Pinpoint the cell where the given text exists, returning its [x, y] midpoint coordinate. 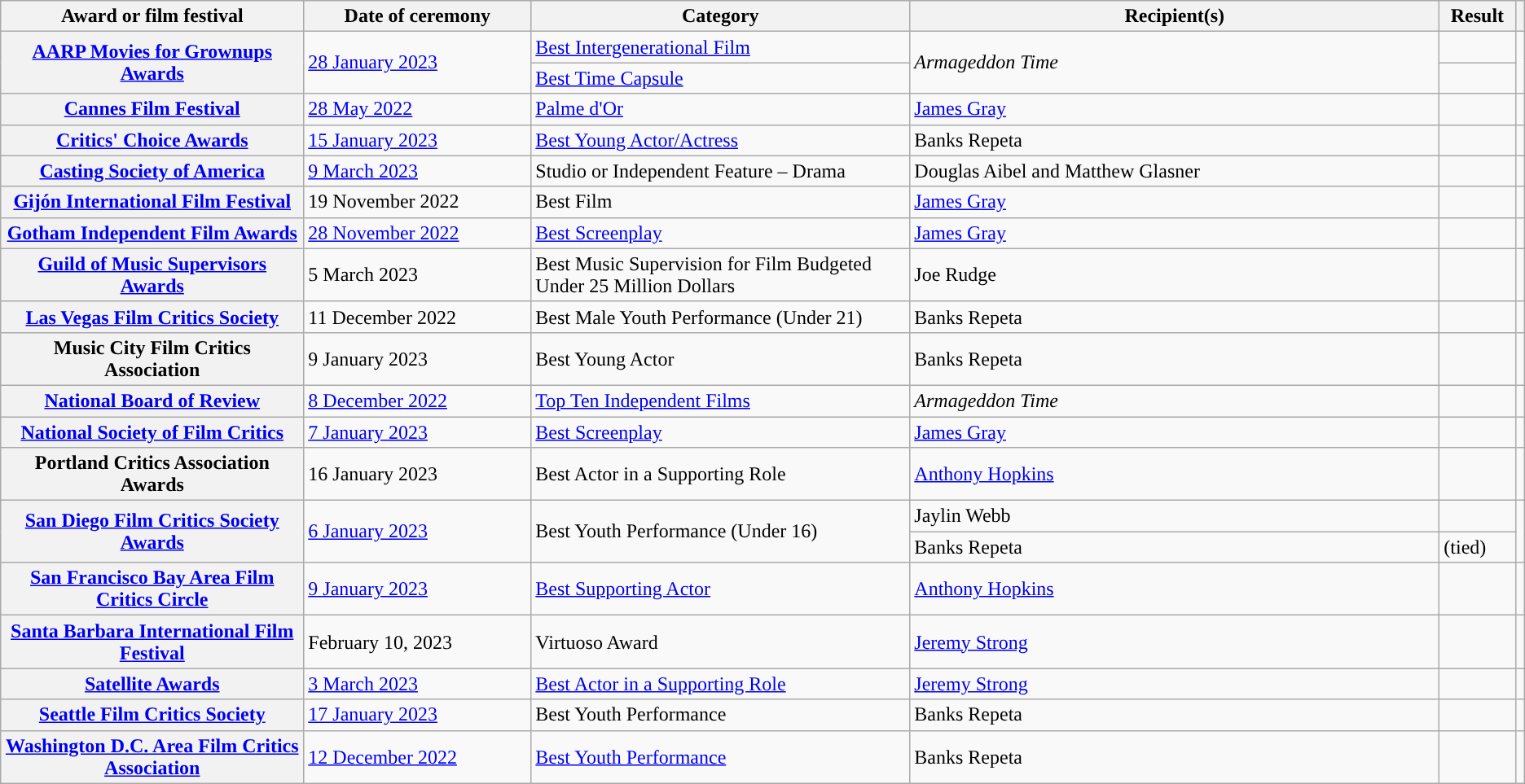
Date of ceremony [417, 16]
Douglas Aibel and Matthew Glasner [1175, 171]
3 March 2023 [417, 684]
Seattle Film Critics Society [152, 715]
AARP Movies for Grownups Awards [152, 63]
28 January 2023 [417, 63]
Santa Barbara International Film Festival [152, 642]
Best Supporting Actor [720, 589]
Category [720, 16]
Recipient(s) [1175, 16]
Joe Rudge [1175, 275]
11 December 2022 [417, 317]
16 January 2023 [417, 474]
Palme d'Or [720, 109]
Gijón International Film Festival [152, 202]
Washington D.C. Area Film Critics Association [152, 757]
Best Young Actor/Actress [720, 140]
Studio or Independent Feature – Drama [720, 171]
Best Music Supervision for Film Budgeted Under 25 Million Dollars [720, 275]
Critics' Choice Awards [152, 140]
San Francisco Bay Area Film Critics Circle [152, 589]
Satellite Awards [152, 684]
Las Vegas Film Critics Society [152, 317]
28 November 2022 [417, 233]
6 January 2023 [417, 532]
Gotham Independent Film Awards [152, 233]
Portland Critics Association Awards [152, 474]
Best Film [720, 202]
February 10, 2023 [417, 642]
15 January 2023 [417, 140]
28 May 2022 [417, 109]
Music City Film Critics Association [152, 358]
National Society of Film Critics [152, 432]
Top Ten Independent Films [720, 401]
Best Time Capsule [720, 78]
17 January 2023 [417, 715]
Award or film festival [152, 16]
Cannes Film Festival [152, 109]
(tied) [1478, 547]
San Diego Film Critics Society Awards [152, 532]
Virtuoso Award [720, 642]
Guild of Music Supervisors Awards [152, 275]
19 November 2022 [417, 202]
Result [1478, 16]
National Board of Review [152, 401]
12 December 2022 [417, 757]
Casting Society of America [152, 171]
7 January 2023 [417, 432]
Jaylin Webb [1175, 516]
Best Intergenerational Film [720, 47]
Best Youth Performance (Under 16) [720, 532]
5 March 2023 [417, 275]
Best Male Youth Performance (Under 21) [720, 317]
8 December 2022 [417, 401]
9 March 2023 [417, 171]
Best Young Actor [720, 358]
